Detect which cell encompasses the target text, then output its [X, Y] center coordinate. 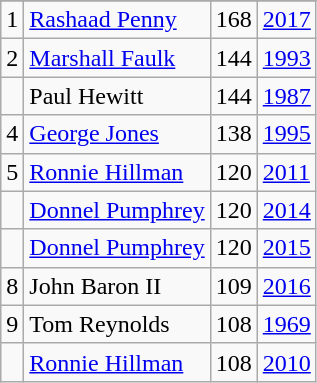
2016 [286, 286]
Marshall Faulk [117, 58]
John Baron II [117, 286]
4 [12, 134]
2010 [286, 362]
1 [12, 20]
9 [12, 324]
1995 [286, 134]
109 [234, 286]
1969 [286, 324]
Rashaad Penny [117, 20]
8 [12, 286]
Paul Hewitt [117, 96]
2011 [286, 172]
2014 [286, 210]
1987 [286, 96]
George Jones [117, 134]
Tom Reynolds [117, 324]
138 [234, 134]
168 [234, 20]
2015 [286, 248]
5 [12, 172]
1993 [286, 58]
2 [12, 58]
2017 [286, 20]
